For the text-containing cell, return its midpoint in [X, Y] coordinate format. 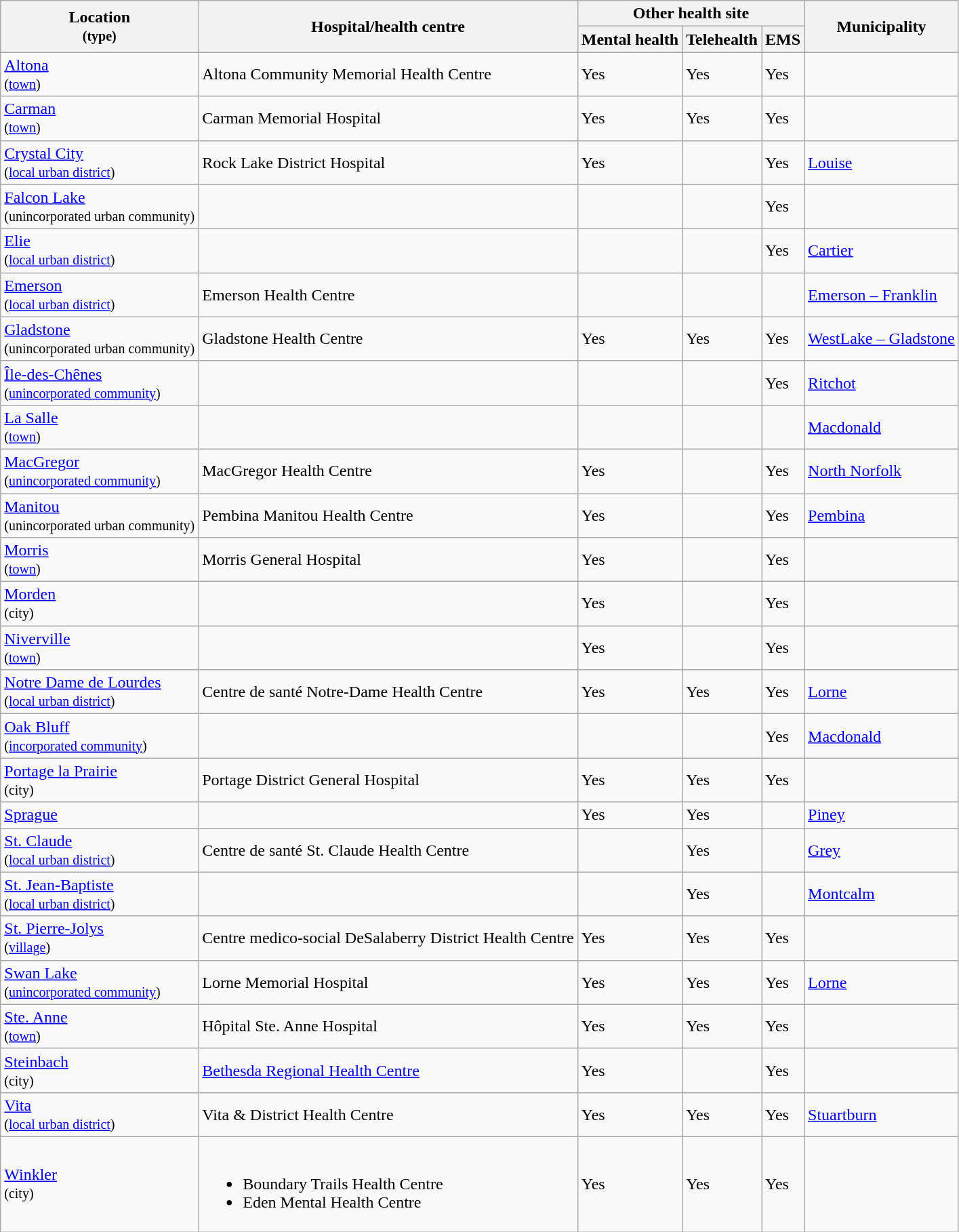
Telehealth [722, 39]
Sprague [100, 815]
Vita(local urban district) [100, 1115]
Pembina [882, 515]
Cartier [882, 251]
North Norfolk [882, 471]
EMS [783, 39]
Steinbach(city) [100, 1070]
Manitou(unincorporated urban community) [100, 515]
Rock Lake District Hospital [388, 163]
Municipality [882, 26]
Gladstone(unincorporated urban community) [100, 339]
St. Pierre-Jolys(village) [100, 938]
Île-des-Chênes(unincorporated community) [100, 382]
Centre medico-social DeSalaberry District Health Centre [388, 938]
Pembina Manitou Health Centre [388, 515]
Mental health [630, 39]
Emerson Health Centre [388, 294]
Boundary Trails Health CentreEden Mental Health Centre [388, 1184]
Portage la Prairie(city) [100, 780]
WestLake – Gladstone [882, 339]
Piney [882, 815]
La Salle(town) [100, 427]
Vita & District Health Centre [388, 1115]
Morris(town) [100, 560]
Niverville(town) [100, 648]
MacGregor(unincorporated community) [100, 471]
Portage District General Hospital [388, 780]
Location(type) [100, 26]
Bethesda Regional Health Centre [388, 1070]
Emerson – Franklin [882, 294]
Notre Dame de Lourdes(local urban district) [100, 692]
St. Claude(local urban district) [100, 850]
Centre de santé St. Claude Health Centre [388, 850]
Elie(local urban district) [100, 251]
St. Jean-Baptiste(local urban district) [100, 894]
Carman Memorial Hospital [388, 118]
Swan Lake(unincorporated community) [100, 982]
Ritchot [882, 382]
Oak Bluff(incorporated community) [100, 736]
Morden(city) [100, 603]
Gladstone Health Centre [388, 339]
Emerson(local urban district) [100, 294]
Grey [882, 850]
Hôpital Ste. Anne Hospital [388, 1027]
MacGregor Health Centre [388, 471]
Hospital/health centre [388, 26]
Crystal City(local urban district) [100, 163]
Other health site [691, 14]
Morris General Hospital [388, 560]
Winkler(city) [100, 1184]
Stuartburn [882, 1115]
Centre de santé Notre-Dame Health Centre [388, 692]
Altona Community Memorial Health Centre [388, 75]
Lorne Memorial Hospital [388, 982]
Falcon Lake(unincorporated urban community) [100, 206]
Altona(town) [100, 75]
Louise [882, 163]
Carman(town) [100, 118]
Montcalm [882, 894]
Ste. Anne(town) [100, 1027]
